Search for the cell housing the specified text and yield its (x, y) center coordinate. 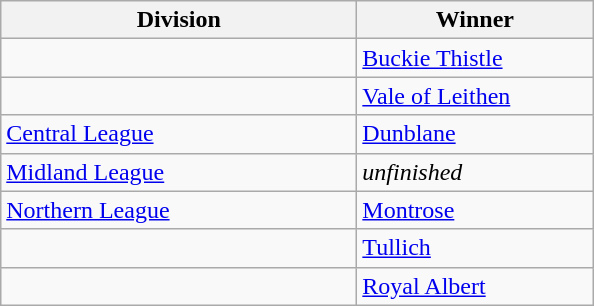
unfinished (475, 172)
Royal Albert (475, 286)
Northern League (179, 210)
Division (179, 20)
Central League (179, 134)
Buckie Thistle (475, 58)
Vale of Leithen (475, 96)
Midland League (179, 172)
Montrose (475, 210)
Tullich (475, 248)
Dunblane (475, 134)
Winner (475, 20)
